Return the (x, y) coordinate for the center point of the cell that contains the specified text.  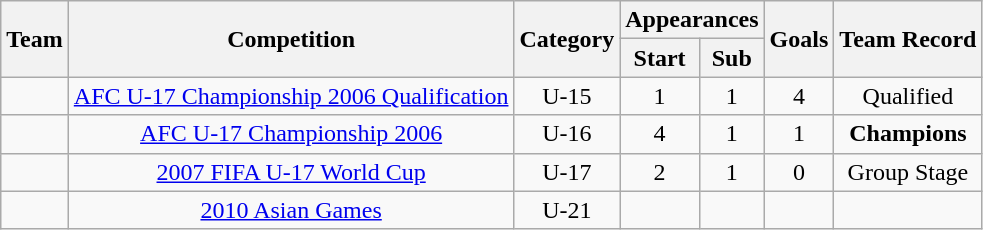
Competition (291, 39)
U-15 (567, 96)
2 (660, 172)
AFC U-17 Championship 2006 (291, 134)
Goals (799, 39)
Group Stage (908, 172)
Sub (732, 58)
Appearances (692, 20)
Team (35, 39)
2010 Asian Games (291, 210)
2007 FIFA U-17 World Cup (291, 172)
Team Record (908, 39)
Category (567, 39)
U-21 (567, 210)
Qualified (908, 96)
Champions (908, 134)
U-17 (567, 172)
U-16 (567, 134)
AFC U-17 Championship 2006 Qualification (291, 96)
0 (799, 172)
Start (660, 58)
